For the text-containing cell, return its midpoint in (x, y) coordinate format. 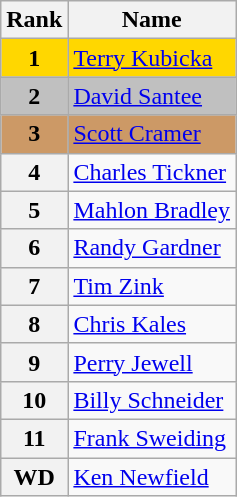
Tim Zink (152, 286)
Ken Newfield (152, 477)
11 (34, 438)
Name (152, 20)
1 (34, 58)
5 (34, 210)
Perry Jewell (152, 362)
6 (34, 248)
Chris Kales (152, 324)
9 (34, 362)
Mahlon Bradley (152, 210)
Scott Cramer (152, 134)
7 (34, 286)
3 (34, 134)
Charles Tickner (152, 172)
David Santee (152, 96)
Terry Kubicka (152, 58)
4 (34, 172)
2 (34, 96)
Frank Sweiding (152, 438)
Randy Gardner (152, 248)
10 (34, 400)
Rank (34, 20)
8 (34, 324)
Billy Schneider (152, 400)
WD (34, 477)
